Provide the (x, y) coordinate of the cell's center where the given text is located.  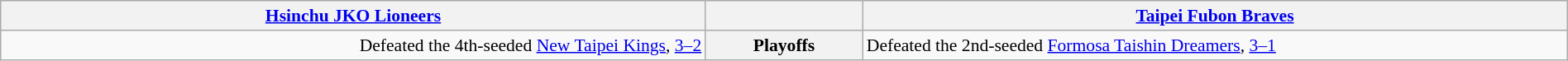
Defeated the 4th-seeded New Taipei Kings, 3–2 (354, 45)
Taipei Fubon Braves (1216, 16)
Defeated the 2nd-seeded Formosa Taishin Dreamers, 3–1 (1216, 45)
Playoffs (784, 45)
Hsinchu JKO Lioneers (354, 16)
